Return the [x, y] coordinate for the center point of the cell that contains the specified text.  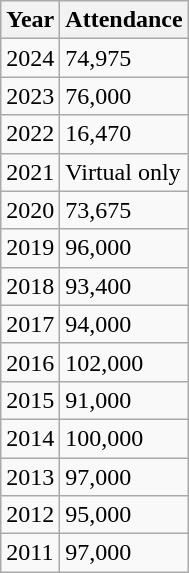
100,000 [124, 438]
93,400 [124, 286]
2012 [30, 515]
16,470 [124, 134]
2016 [30, 362]
73,675 [124, 210]
2020 [30, 210]
91,000 [124, 400]
2017 [30, 324]
2022 [30, 134]
2018 [30, 286]
2024 [30, 58]
2015 [30, 400]
2023 [30, 96]
94,000 [124, 324]
96,000 [124, 248]
2013 [30, 477]
102,000 [124, 362]
2019 [30, 248]
2011 [30, 553]
2021 [30, 172]
74,975 [124, 58]
95,000 [124, 515]
Virtual only [124, 172]
76,000 [124, 96]
2014 [30, 438]
Attendance [124, 20]
Year [30, 20]
